Extract the (x, y) coordinate from the center of the cell holding the provided text.  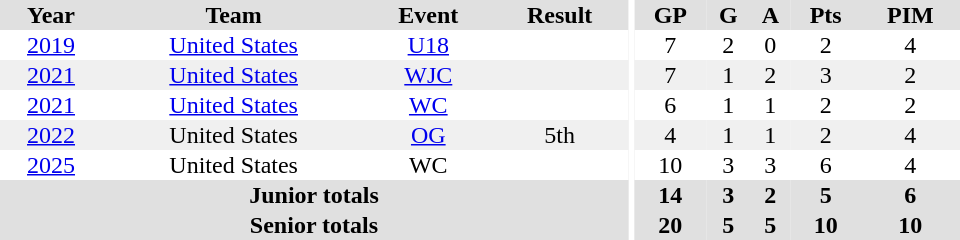
PIM (910, 15)
Pts (826, 15)
A (770, 15)
14 (670, 195)
OG (428, 135)
Year (51, 15)
Result (560, 15)
2019 (51, 45)
GP (670, 15)
20 (670, 225)
0 (770, 45)
Team (234, 15)
Senior totals (314, 225)
2025 (51, 165)
Junior totals (314, 195)
2022 (51, 135)
WJC (428, 75)
U18 (428, 45)
G (728, 15)
5th (560, 135)
Event (428, 15)
